Pinpoint the cell where the given text exists, returning its (X, Y) midpoint coordinate. 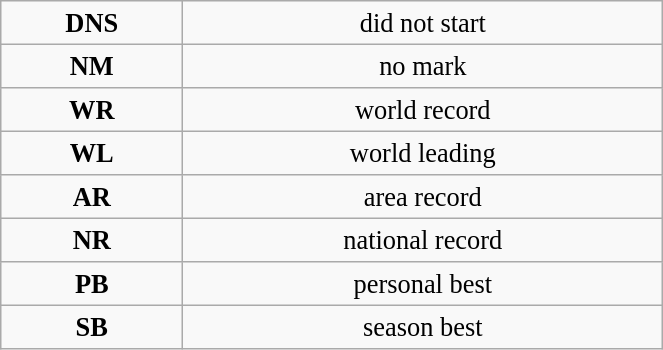
no mark (423, 66)
WL (92, 153)
season best (423, 327)
SB (92, 327)
NM (92, 66)
WR (92, 109)
personal best (423, 284)
world leading (423, 153)
area record (423, 197)
national record (423, 240)
NR (92, 240)
AR (92, 197)
world record (423, 109)
PB (92, 284)
DNS (92, 22)
did not start (423, 22)
